Scan for the cell matching the given text and deliver its (X, Y) coordinate at center. 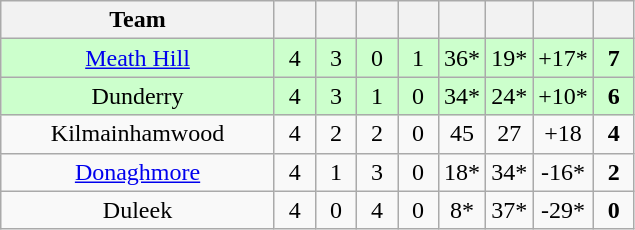
+18 (564, 134)
+10* (564, 96)
19* (510, 58)
Duleek (138, 210)
Kilmainhamwood (138, 134)
Team (138, 20)
8* (462, 210)
Dunderry (138, 96)
-16* (564, 172)
18* (462, 172)
27 (510, 134)
36* (462, 58)
Meath Hill (138, 58)
24* (510, 96)
7 (614, 58)
Donaghmore (138, 172)
6 (614, 96)
37* (510, 210)
+17* (564, 58)
-29* (564, 210)
45 (462, 134)
